Determine the (x, y) coordinate at the center of the cell enclosing the given text.  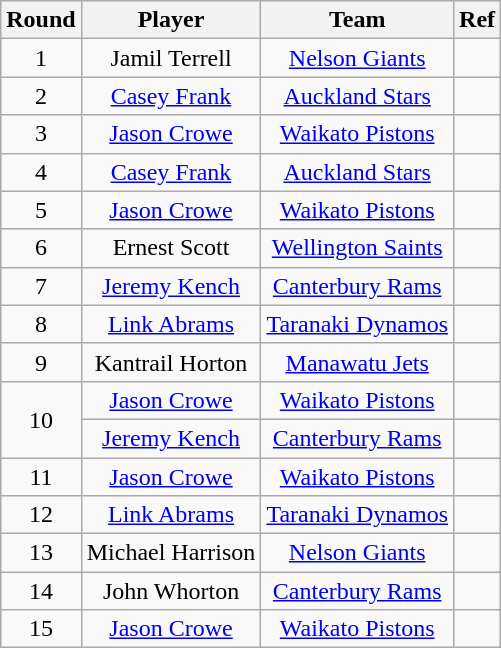
Team (358, 20)
1 (41, 58)
4 (41, 172)
John Whorton (171, 591)
13 (41, 553)
10 (41, 419)
Round (41, 20)
8 (41, 324)
12 (41, 515)
Player (171, 20)
11 (41, 477)
Jamil Terrell (171, 58)
Wellington Saints (358, 248)
Kantrail Horton (171, 362)
14 (41, 591)
Manawatu Jets (358, 362)
3 (41, 134)
Ernest Scott (171, 248)
2 (41, 96)
Michael Harrison (171, 553)
7 (41, 286)
15 (41, 629)
Ref (478, 20)
6 (41, 248)
9 (41, 362)
5 (41, 210)
